For the text-containing cell, return its midpoint in (X, Y) coordinate format. 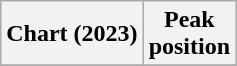
Peakposition (189, 34)
Chart (2023) (72, 34)
